Search for the cell housing the specified text and yield its [X, Y] center coordinate. 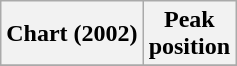
Peakposition [189, 34]
Chart (2002) [72, 34]
